Pinpoint the cell where the given text exists, returning its [x, y] midpoint coordinate. 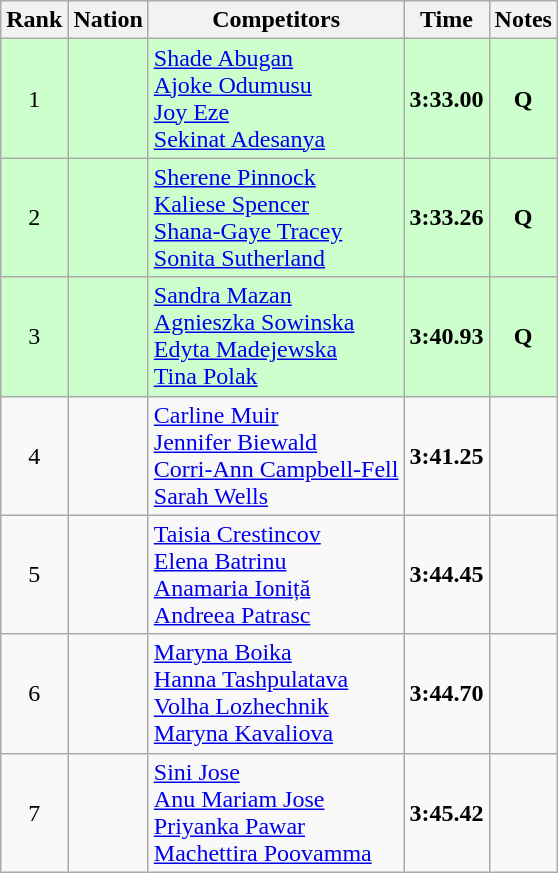
2 [34, 218]
Carline MuirJennifer BiewaldCorri-Ann Campbell-FellSarah Wells [276, 456]
1 [34, 98]
3:45.42 [446, 812]
Sherene PinnockKaliese SpencerShana-Gaye TraceySonita Sutherland [276, 218]
5 [34, 574]
Notes [523, 20]
7 [34, 812]
6 [34, 694]
Sini JoseAnu Mariam JosePriyanka PawarMachettira Poovamma [276, 812]
3:40.93 [446, 336]
3 [34, 336]
4 [34, 456]
Sandra MazanAgnieszka SowinskaEdyta MadejewskaTina Polak [276, 336]
3:44.45 [446, 574]
Nation [108, 20]
Taisia CrestincovElena BatrinuAnamaria IonițăAndreea Patrasc [276, 574]
3:41.25 [446, 456]
Time [446, 20]
3:33.26 [446, 218]
Rank [34, 20]
3:33.00 [446, 98]
Maryna BoikaHanna TashpulatavaVolha LozhechnikMaryna Kavaliova [276, 694]
Shade AbuganAjoke OdumusuJoy EzeSekinat Adesanya [276, 98]
Competitors [276, 20]
3:44.70 [446, 694]
